From the cell containing the given text, extract its center point as [x, y] coordinate. 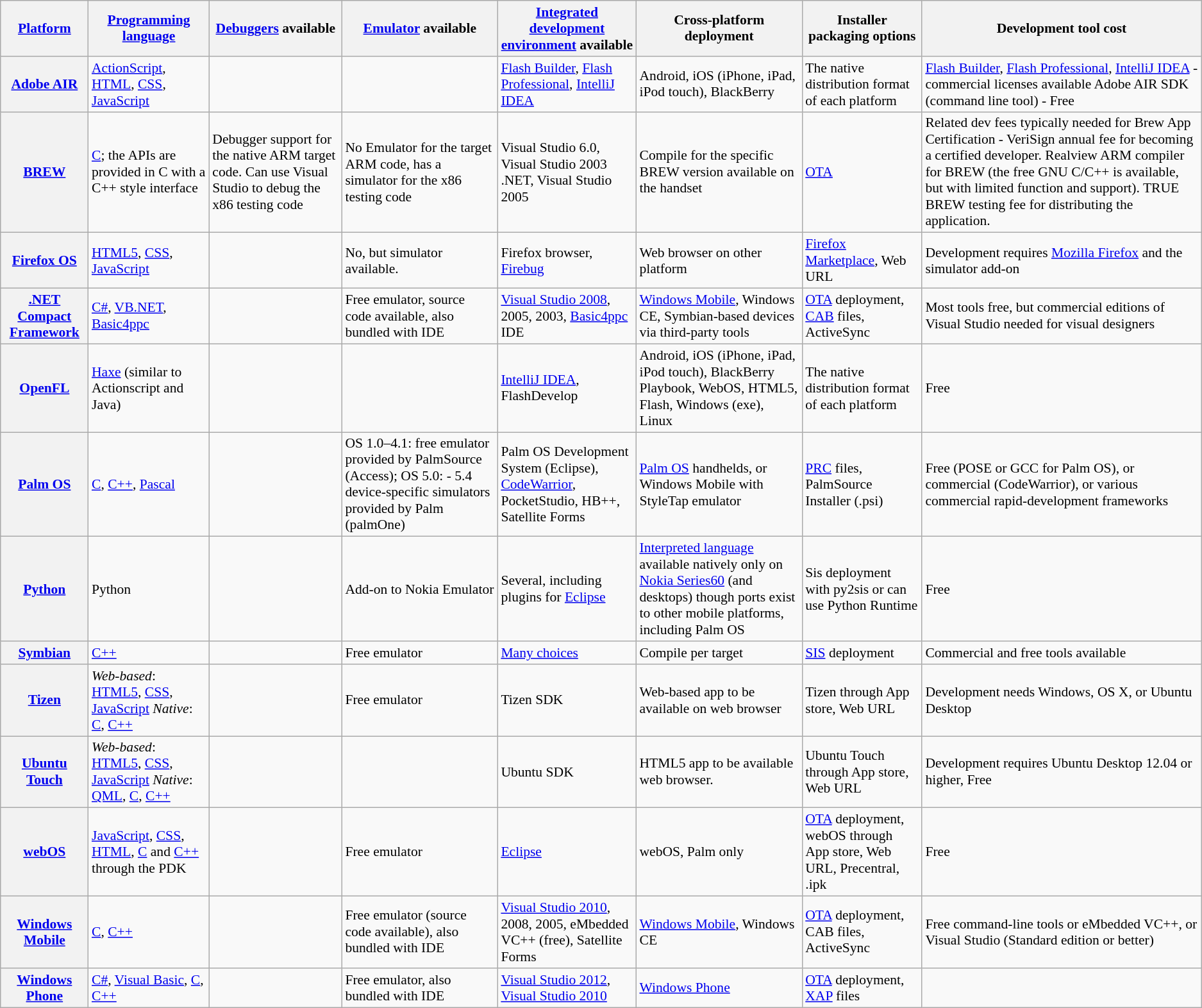
Web-based: HTML5, CSS, JavaScript Native: C, C++ [149, 700]
Palm OS handhelds, or Windows Mobile with StyleTap emulator [719, 485]
Windows Mobile, Windows CE, Symbian-based devices via third-party tools [719, 317]
Ubuntu Touch through App store, Web URL [862, 772]
Free command-line tools or eMbedded VC++, or Visual Studio (Standard edition or better) [1062, 932]
ActionScript, HTML, CSS, JavaScript [149, 85]
Debuggers available [276, 28]
Web-based app to be available on web browser [719, 700]
C++ [149, 653]
OpenFL [45, 388]
Compile per target [719, 653]
OS 1.0–4.1: free emulator provided by PalmSource (Access); OS 5.0: - 5.4 device-specific simulators provided by Palm (palmOne) [419, 485]
C#, Visual Basic, C, C++ [149, 987]
C, C++ [149, 932]
No, but simulator available. [419, 260]
Several, including plugins for Eclipse [567, 589]
Windows Mobile, Windows CE [719, 932]
Palm OS [45, 485]
Development needs Windows, OS X, or Ubuntu Desktop [1062, 700]
Sis deployment with py2sis or can use Python Runtime [862, 589]
Commercial and free tools available [1062, 653]
Visual Studio 2012, Visual Studio 2010 [567, 987]
Firefox OS [45, 260]
OTA deployment, XAP files [862, 987]
PRC files, PalmSource Installer (.psi) [862, 485]
Free emulator (source code available), also bundled with IDE [419, 932]
BREW [45, 172]
IntelliJ IDEA, FlashDevelop [567, 388]
Symbian [45, 653]
Free emulator, also bundled with IDE [419, 987]
Free emulator, source code available, also bundled with IDE [419, 317]
Tizen through App store, Web URL [862, 700]
Ubuntu SDK [567, 772]
Web browser on other platform [719, 260]
Free (POSE or GCC for Palm OS), or commercial (CodeWarrior), or various commercial rapid-development frameworks [1062, 485]
Flash Builder, Flash Professional, IntelliJ IDEA [567, 85]
Add-on to Nokia Emulator [419, 589]
C; the APIs are provided in C with a C++ style interface [149, 172]
No Emulator for the target ARM code, has a simulator for the x86 testing code [419, 172]
Programming language [149, 28]
Palm OS Development System (Eclipse), CodeWarrior, PocketStudio, HB++, Satellite Forms [567, 485]
Debugger support for the native ARM target code. Can use Visual Studio to debug the x86 testing code [276, 172]
HTML5, CSS, JavaScript [149, 260]
Web-based: HTML5, CSS, JavaScript Native: QML, C, C++ [149, 772]
Haxe (similar to Actionscript and Java) [149, 388]
Compile for the specific BREW version available on the handset [719, 172]
Development requires Ubuntu Desktop 12.04 or higher, Free [1062, 772]
OTA deployment, webOS through App store, Web URL, Precentral, .ipk [862, 852]
Tizen SDK [567, 700]
Windows Mobile [45, 932]
Interpreted language available natively only on Nokia Series60 (and desktops) though ports exist to other mobile platforms, including Palm OS [719, 589]
SIS deployment [862, 653]
Emulator available [419, 28]
Many choices [567, 653]
webOS, Palm only [719, 852]
Visual Studio 2008, 2005, 2003, Basic4ppc IDE [567, 317]
Firefox Marketplace, Web URL [862, 260]
Cross-platform deployment [719, 28]
.NET Compact Framework [45, 317]
Development requires Mozilla Firefox and the simulator add-on [1062, 260]
Visual Studio 2010, 2008, 2005, eMbedded VC++ (free), Satellite Forms [567, 932]
Firefox browser, Firebug [567, 260]
JavaScript, CSS, HTML, C and C++ through the PDK [149, 852]
Platform [45, 28]
Integrated development environment available [567, 28]
Development tool cost [1062, 28]
HTML5 app to be available web browser. [719, 772]
Android, iOS (iPhone, iPad, iPod touch), BlackBerry Playbook, WebOS, HTML5, Flash, Windows (exe), Linux [719, 388]
Adobe AIR [45, 85]
webOS [45, 852]
Installer packaging options [862, 28]
Flash Builder, Flash Professional, IntelliJ IDEA - commercial licenses available Adobe AIR SDK (command line tool) - Free [1062, 85]
OTA [862, 172]
C#, VB.NET, Basic4ppc [149, 317]
Eclipse [567, 852]
Android, iOS (iPhone, iPad, iPod touch), BlackBerry [719, 85]
Most tools free, but commercial editions of Visual Studio needed for visual designers [1062, 317]
Tizen [45, 700]
C, C++, Pascal [149, 485]
Ubuntu Touch [45, 772]
Visual Studio 6.0, Visual Studio 2003 .NET, Visual Studio 2005 [567, 172]
